Extract the [X, Y] coordinate from the center of the cell holding the provided text.  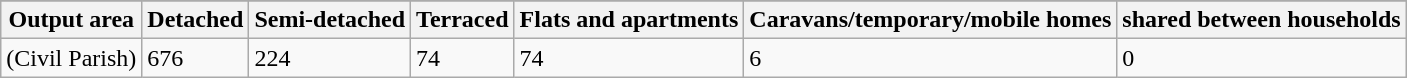
Terraced [462, 20]
224 [330, 58]
Output area [72, 20]
Caravans/temporary/mobile homes [930, 20]
(Civil Parish) [72, 58]
676 [196, 58]
0 [1262, 58]
Flats and apartments [629, 20]
Semi-detached [330, 20]
6 [930, 58]
shared between households [1262, 20]
Detached [196, 20]
